Pinpoint the cell where the given text exists, returning its (X, Y) midpoint coordinate. 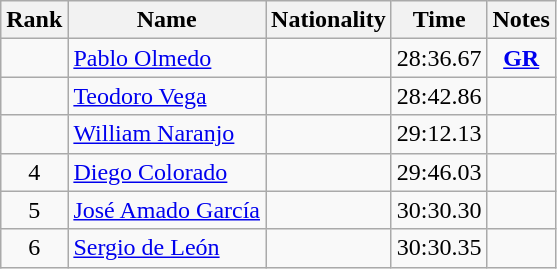
30:30.30 (439, 210)
José Amado García (167, 210)
28:36.67 (439, 58)
GR (521, 58)
4 (34, 172)
Name (167, 20)
Pablo Olmedo (167, 58)
29:46.03 (439, 172)
Sergio de León (167, 248)
28:42.86 (439, 96)
Nationality (329, 20)
Notes (521, 20)
Time (439, 20)
William Naranjo (167, 134)
Diego Colorado (167, 172)
Rank (34, 20)
30:30.35 (439, 248)
29:12.13 (439, 134)
6 (34, 248)
Teodoro Vega (167, 96)
5 (34, 210)
